Return (X, Y) of the center of cell containing provided text 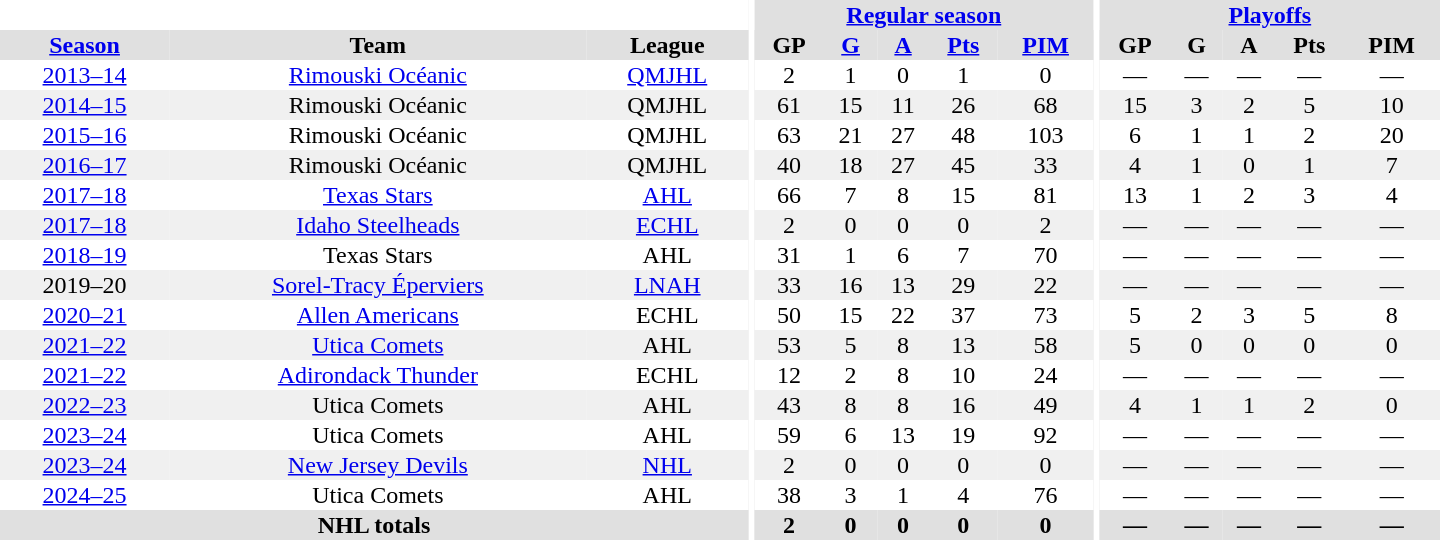
Idaho Steelheads (378, 225)
40 (790, 165)
NHL totals (374, 525)
43 (790, 405)
61 (790, 105)
2013–14 (84, 75)
92 (1046, 435)
53 (790, 345)
LNAH (668, 285)
18 (850, 165)
48 (963, 135)
49 (1046, 405)
45 (963, 165)
2019–20 (84, 285)
21 (850, 135)
38 (790, 495)
76 (1046, 495)
20 (1392, 135)
Playoffs (1270, 15)
2016–17 (84, 165)
58 (1046, 345)
12 (790, 375)
11 (903, 105)
Season (84, 45)
63 (790, 135)
NHL (668, 465)
24 (1046, 375)
2015–16 (84, 135)
66 (790, 195)
Team (378, 45)
37 (963, 315)
Adirondack Thunder (378, 375)
81 (1046, 195)
103 (1046, 135)
68 (1046, 105)
2014–15 (84, 105)
2022–23 (84, 405)
2024–25 (84, 495)
29 (963, 285)
Regular season (924, 15)
New Jersey Devils (378, 465)
2020–21 (84, 315)
50 (790, 315)
31 (790, 255)
League (668, 45)
73 (1046, 315)
70 (1046, 255)
Allen Americans (378, 315)
26 (963, 105)
19 (963, 435)
59 (790, 435)
Sorel-Tracy Éperviers (378, 285)
2018–19 (84, 255)
